Capture the cell that displays the provided text and extract its [x, y] central coordinate. 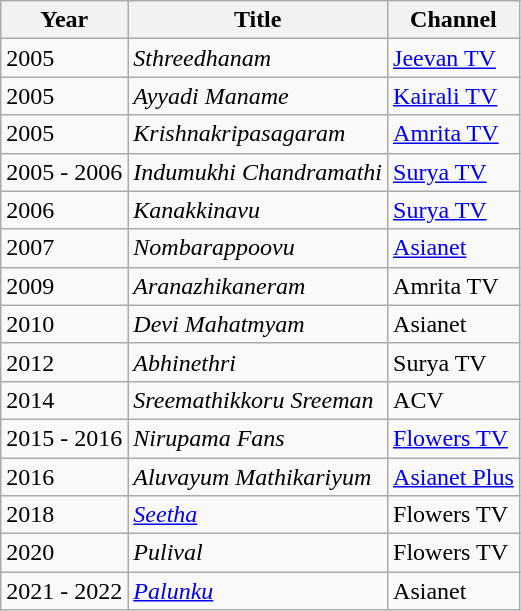
2014 [64, 400]
Seetha [258, 515]
2016 [64, 477]
Nirupama Fans [258, 438]
2009 [64, 286]
2005 - 2006 [64, 172]
Ayyadi Maname [258, 96]
Indumukhi Chandramathi [258, 172]
Nombarappoovu [258, 248]
Palunku [258, 591]
Pulival [258, 553]
Sthreedhanam [258, 58]
Sreemathikkoru Sreeman [258, 400]
2021 - 2022 [64, 591]
2015 - 2016 [64, 438]
Krishnakripasagaram [258, 134]
Kanakkinavu [258, 210]
2010 [64, 324]
Abhinethri [258, 362]
Asianet Plus [454, 477]
2007 [64, 248]
2020 [64, 553]
Kairali TV [454, 96]
ACV [454, 400]
Aranazhikaneram [258, 286]
2006 [64, 210]
Channel [454, 20]
Devi Mahatmyam [258, 324]
Title [258, 20]
2018 [64, 515]
Jeevan TV [454, 58]
Aluvayum Mathikariyum [258, 477]
Year [64, 20]
2012 [64, 362]
